Scan for the cell matching the given text and deliver its [x, y] coordinate at center. 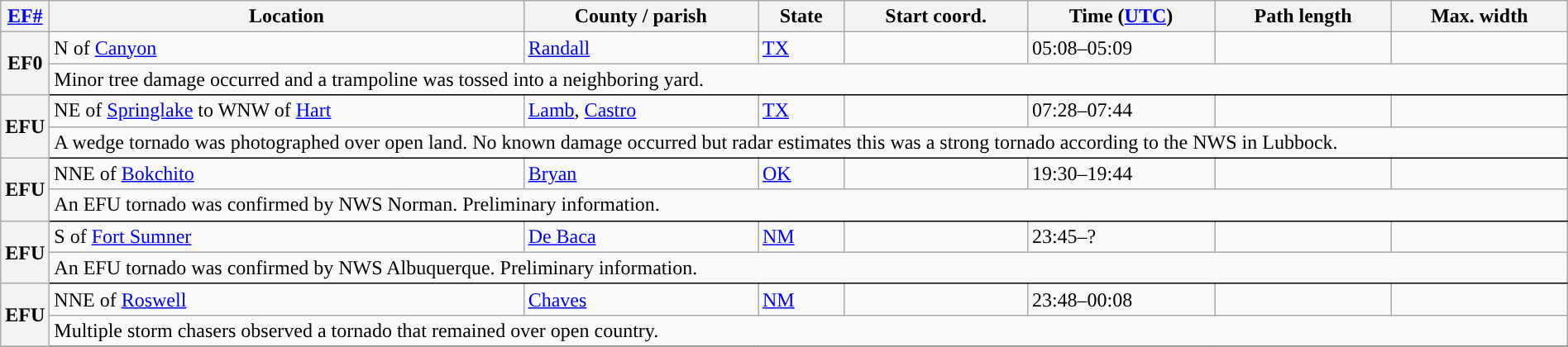
Multiple storm chasers observed a tornado that remained over open country. [809, 330]
Start coord. [936, 17]
NNE of Bokchito [286, 173]
NNE of Roswell [286, 299]
Bryan [640, 173]
OK [801, 173]
Minor tree damage occurred and a trampoline was tossed into a neighboring yard. [809, 79]
An EFU tornado was confirmed by NWS Norman. Preliminary information. [809, 205]
05:08–05:09 [1121, 48]
NE of Springlake to WNW of Hart [286, 111]
EF# [25, 17]
N of Canyon [286, 48]
07:28–07:44 [1121, 111]
An EFU tornado was confirmed by NWS Albuquerque. Preliminary information. [809, 268]
Max. width [1479, 17]
23:48–00:08 [1121, 299]
Chaves [640, 299]
23:45–? [1121, 236]
De Baca [640, 236]
EF0 [25, 64]
Randall [640, 48]
Path length [1303, 17]
19:30–19:44 [1121, 173]
County / parish [640, 17]
Time (UTC) [1121, 17]
Lamb, Castro [640, 111]
S of Fort Sumner [286, 236]
State [801, 17]
Location [286, 17]
